Scan for the cell matching the given text and deliver its [x, y] coordinate at center. 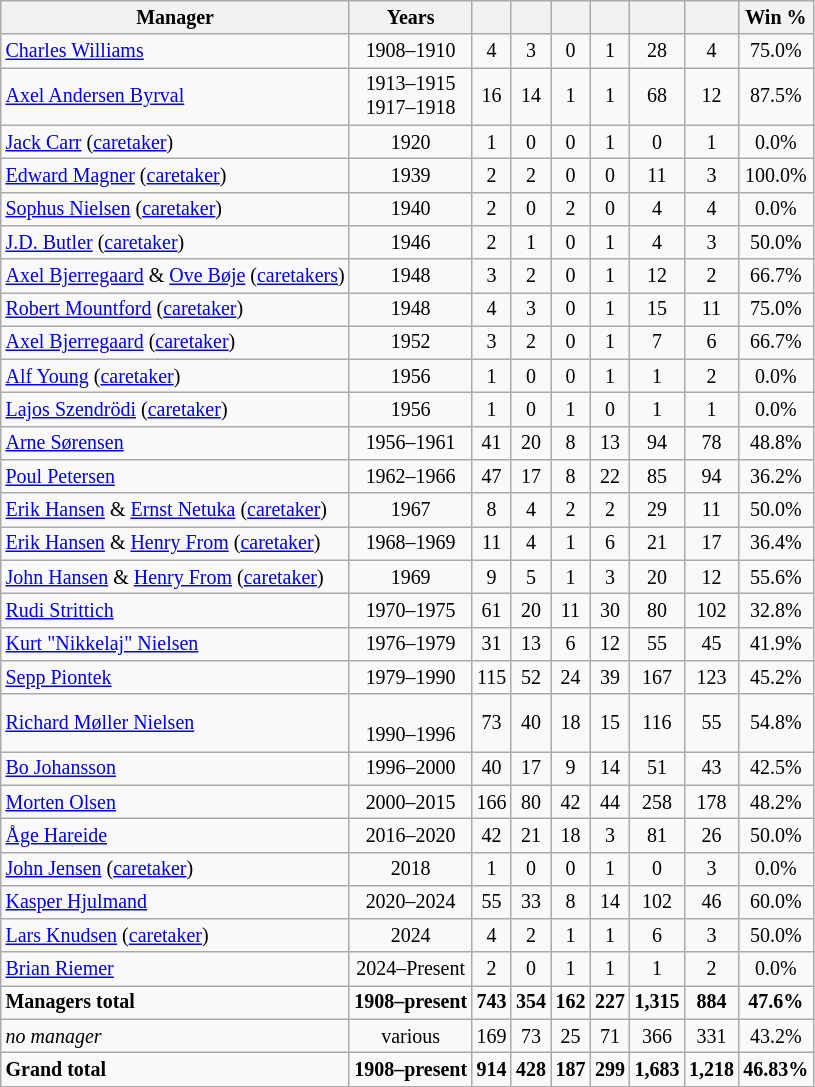
1962–1966 [410, 476]
1979–1990 [410, 678]
100.0% [776, 176]
48.8% [776, 444]
227 [610, 1002]
48.2% [776, 802]
299 [610, 1070]
123 [711, 678]
Kasper Hjulmand [176, 902]
1970–1975 [410, 610]
167 [657, 678]
1940 [410, 208]
45.2% [776, 678]
5 [530, 578]
32.8% [776, 610]
81 [657, 836]
Win % [776, 18]
115 [492, 678]
26 [711, 836]
Morten Olsen [176, 802]
47.6% [776, 1002]
Kurt "Nikkelaj" Nielsen [176, 644]
162 [570, 1002]
Grand total [176, 1070]
258 [657, 802]
61 [492, 610]
36.2% [776, 476]
Alf Young (caretaker) [176, 376]
Managers total [176, 1002]
30 [610, 610]
John Hansen & Henry From (caretaker) [176, 578]
Arne Sørensen [176, 444]
51 [657, 768]
169 [492, 1036]
71 [610, 1036]
54.8% [776, 722]
44 [610, 802]
2024 [410, 936]
178 [711, 802]
Sepp Piontek [176, 678]
2020–2024 [410, 902]
various [410, 1036]
31 [492, 644]
Axel Bjerregaard (caretaker) [176, 342]
Years [410, 18]
428 [530, 1070]
Manager [176, 18]
1956–1961 [410, 444]
1967 [410, 510]
68 [657, 96]
1,683 [657, 1070]
366 [657, 1036]
47 [492, 476]
1969 [410, 578]
1976–1979 [410, 644]
1913–19151917–1918 [410, 96]
85 [657, 476]
1990–1996 [410, 722]
41.9% [776, 644]
39 [610, 678]
Lars Knudsen (caretaker) [176, 936]
1939 [410, 176]
43.2% [776, 1036]
914 [492, 1070]
Sophus Nielsen (caretaker) [176, 208]
25 [570, 1036]
1908–1910 [410, 52]
884 [711, 1002]
187 [570, 1070]
22 [610, 476]
Robert Mountford (caretaker) [176, 310]
J.D. Butler (caretaker) [176, 242]
Erik Hansen & Ernst Netuka (caretaker) [176, 510]
45 [711, 644]
43 [711, 768]
Edward Magner (caretaker) [176, 176]
743 [492, 1002]
24 [570, 678]
Jack Carr (caretaker) [176, 142]
33 [530, 902]
46 [711, 902]
Brian Riemer [176, 970]
78 [711, 444]
2024–Present [410, 970]
Poul Petersen [176, 476]
87.5% [776, 96]
7 [657, 342]
1968–1969 [410, 544]
331 [711, 1036]
Erik Hansen & Henry From (caretaker) [176, 544]
42.5% [776, 768]
John Jensen (caretaker) [176, 868]
1952 [410, 342]
52 [530, 678]
41 [492, 444]
Richard Møller Nielsen [176, 722]
166 [492, 802]
1996–2000 [410, 768]
Rudi Strittich [176, 610]
2018 [410, 868]
354 [530, 1002]
116 [657, 722]
Lajos Szendrödi (caretaker) [176, 410]
55.6% [776, 578]
Bo Johansson [176, 768]
no manager [176, 1036]
Charles Williams [176, 52]
16 [492, 96]
29 [657, 510]
Åge Hareide [176, 836]
36.4% [776, 544]
Axel Andersen Byrval [176, 96]
46.83% [776, 1070]
28 [657, 52]
1,218 [711, 1070]
1946 [410, 242]
2016–2020 [410, 836]
1920 [410, 142]
Axel Bjerregaard & Ove Bøje (caretakers) [176, 276]
2000–2015 [410, 802]
60.0% [776, 902]
1,315 [657, 1002]
